For the text-containing cell, return its midpoint in [X, Y] coordinate format. 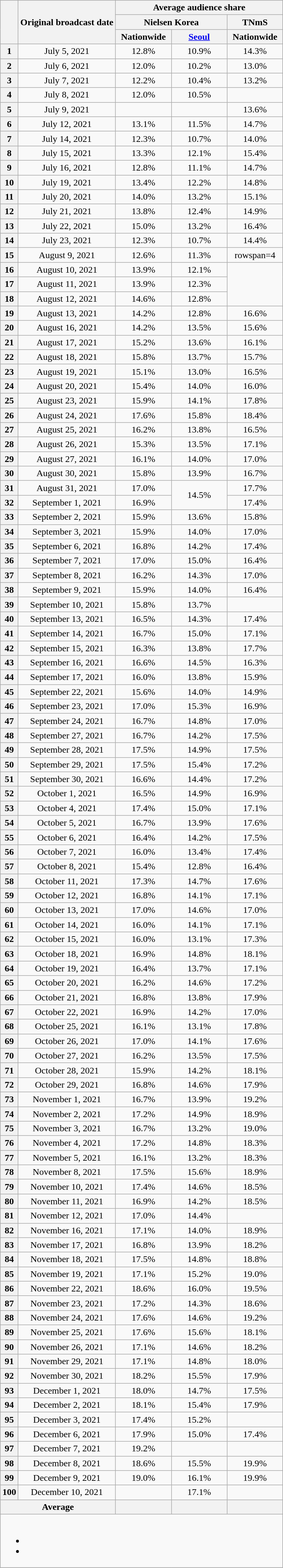
32 [9, 503]
18.4% [255, 415]
5 [9, 109]
13.3% [143, 153]
91 [9, 1361]
December 6, 2021 [67, 1434]
September 17, 2021 [67, 677]
74 [9, 1114]
September 3, 2021 [67, 532]
August 27, 2021 [67, 459]
November 1, 2021 [67, 1099]
27 [9, 430]
October 29, 2021 [67, 1085]
22 [9, 357]
August 9, 2021 [67, 255]
August 10, 2021 [67, 270]
9 [9, 168]
93 [9, 1391]
October 12, 2021 [67, 896]
33 [9, 517]
November 24, 2021 [67, 1318]
88 [9, 1318]
68 [9, 1026]
Original broadcast date [67, 22]
70 [9, 1056]
August 30, 2021 [67, 473]
10 [9, 182]
65 [9, 983]
28 [9, 444]
October 11, 2021 [67, 881]
89 [9, 1332]
31 [9, 488]
23 [9, 371]
11.3% [199, 255]
November 3, 2021 [67, 1129]
September 16, 2021 [67, 663]
83 [9, 1245]
September 29, 2021 [67, 764]
August 11, 2021 [67, 284]
24 [9, 386]
November 18, 2021 [67, 1259]
Average [58, 1507]
84 [9, 1259]
July 14, 2021 [67, 138]
7 [9, 138]
56 [9, 852]
September 2, 2021 [67, 517]
20 [9, 328]
September 28, 2021 [67, 750]
November 2, 2021 [67, 1114]
July 23, 2021 [67, 241]
August 17, 2021 [67, 342]
16 [9, 270]
92 [9, 1376]
November 10, 2021 [67, 1187]
November 16, 2021 [67, 1230]
8 [9, 153]
September 13, 2021 [67, 619]
6 [9, 124]
59 [9, 896]
Nielsen Korea [171, 22]
July 12, 2021 [67, 124]
80 [9, 1201]
41 [9, 633]
53 [9, 808]
99 [9, 1478]
57 [9, 866]
17 [9, 284]
July 5, 2021 [67, 51]
12.4% [199, 211]
98 [9, 1463]
66 [9, 997]
44 [9, 677]
November 17, 2021 [67, 1245]
38 [9, 590]
60 [9, 910]
73 [9, 1099]
95 [9, 1420]
September 23, 2021 [67, 706]
December 1, 2021 [67, 1391]
October 19, 2021 [67, 968]
November 23, 2021 [67, 1303]
September 14, 2021 [67, 633]
October 22, 2021 [67, 1012]
rowspan=4 [255, 255]
September 7, 2021 [67, 561]
Average audience share [199, 8]
26 [9, 415]
97 [9, 1449]
July 19, 2021 [67, 182]
August 13, 2021 [67, 313]
77 [9, 1158]
71 [9, 1070]
August 20, 2021 [67, 386]
90 [9, 1347]
July 20, 2021 [67, 197]
15 [9, 255]
August 25, 2021 [67, 430]
63 [9, 954]
10.5% [199, 95]
14 [9, 241]
November 29, 2021 [67, 1361]
November 26, 2021 [67, 1347]
40 [9, 619]
November 25, 2021 [67, 1332]
15.7% [255, 357]
12.6% [143, 255]
39 [9, 604]
19.5% [255, 1288]
35 [9, 546]
July 15, 2021 [67, 153]
July 6, 2021 [67, 66]
10.2% [199, 66]
October 27, 2021 [67, 1056]
72 [9, 1085]
86 [9, 1288]
36 [9, 561]
November 11, 2021 [67, 1201]
October 26, 2021 [67, 1041]
November 12, 2021 [67, 1216]
October 1, 2021 [67, 794]
76 [9, 1143]
12 [9, 211]
3 [9, 80]
62 [9, 939]
1 [9, 51]
November 22, 2021 [67, 1288]
December 9, 2021 [67, 1478]
July 9, 2021 [67, 109]
August 19, 2021 [67, 371]
October 6, 2021 [67, 837]
10.4% [199, 80]
July 8, 2021 [67, 95]
Seoul [199, 37]
49 [9, 750]
79 [9, 1187]
December 2, 2021 [67, 1405]
December 8, 2021 [67, 1463]
18.8% [255, 1259]
52 [9, 794]
75 [9, 1129]
43 [9, 663]
October 21, 2021 [67, 997]
August 23, 2021 [67, 400]
18 [9, 299]
July 22, 2021 [67, 226]
47 [9, 721]
September 10, 2021 [67, 604]
October 18, 2021 [67, 954]
TNmS [255, 22]
45 [9, 692]
30 [9, 473]
September 1, 2021 [67, 503]
48 [9, 735]
August 26, 2021 [67, 444]
September 22, 2021 [67, 692]
September 8, 2021 [67, 575]
August 12, 2021 [67, 299]
November 8, 2021 [67, 1172]
July 16, 2021 [67, 168]
11.5% [199, 124]
78 [9, 1172]
10.9% [199, 51]
October 20, 2021 [67, 983]
61 [9, 925]
50 [9, 764]
October 13, 2021 [67, 910]
58 [9, 881]
October 14, 2021 [67, 925]
51 [9, 779]
September 15, 2021 [67, 648]
October 8, 2021 [67, 866]
September 6, 2021 [67, 546]
34 [9, 532]
85 [9, 1274]
July 21, 2021 [67, 211]
69 [9, 1041]
11 [9, 197]
October 5, 2021 [67, 823]
55 [9, 837]
94 [9, 1405]
September 9, 2021 [67, 590]
November 19, 2021 [67, 1274]
August 24, 2021 [67, 415]
25 [9, 400]
September 24, 2021 [67, 721]
December 10, 2021 [67, 1492]
July 7, 2021 [67, 80]
67 [9, 1012]
100 [9, 1492]
37 [9, 575]
October 4, 2021 [67, 808]
64 [9, 968]
December 3, 2021 [67, 1420]
82 [9, 1230]
September 27, 2021 [67, 735]
96 [9, 1434]
46 [9, 706]
13 [9, 226]
21 [9, 342]
August 31, 2021 [67, 488]
4 [9, 95]
2 [9, 66]
November 4, 2021 [67, 1143]
November 5, 2021 [67, 1158]
October 28, 2021 [67, 1070]
42 [9, 648]
54 [9, 823]
October 15, 2021 [67, 939]
August 18, 2021 [67, 357]
October 25, 2021 [67, 1026]
87 [9, 1303]
December 7, 2021 [67, 1449]
September 30, 2021 [67, 779]
29 [9, 459]
19 [9, 313]
81 [9, 1216]
November 30, 2021 [67, 1376]
August 16, 2021 [67, 328]
11.1% [199, 168]
October 7, 2021 [67, 852]
